Return the (X, Y) coordinate for the center point of the cell that contains the specified text.  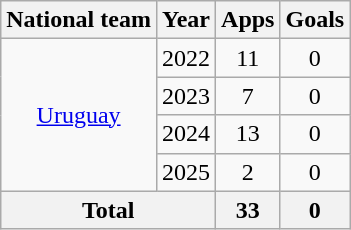
2 (248, 172)
Goals (315, 20)
11 (248, 58)
13 (248, 134)
33 (248, 210)
Year (186, 20)
2024 (186, 134)
2025 (186, 172)
National team (79, 20)
2022 (186, 58)
7 (248, 96)
2023 (186, 96)
Apps (248, 20)
Uruguay (79, 115)
Total (108, 210)
